Search for the cell housing the specified text and yield its (X, Y) center coordinate. 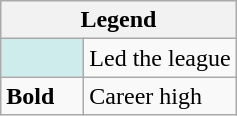
Bold (42, 96)
Legend (118, 20)
Career high (160, 96)
Led the league (160, 58)
